Pinpoint the cell where the given text exists, returning its [x, y] midpoint coordinate. 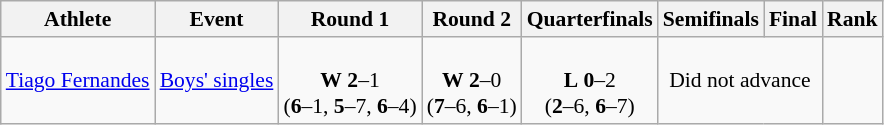
Rank [852, 19]
Final [793, 19]
Quarterfinals [590, 19]
W 2–0 (7–6, 6–1) [472, 80]
Event [217, 19]
Athlete [78, 19]
L 0–2 (2–6, 6–7) [590, 80]
Tiago Fernandes [78, 80]
Round 2 [472, 19]
W 2–1 (6–1, 5–7, 6–4) [350, 80]
Boys' singles [217, 80]
Semifinals [711, 19]
Round 1 [350, 19]
Did not advance [740, 80]
